Provide the (X, Y) coordinate of the cell's center where the given text is located.  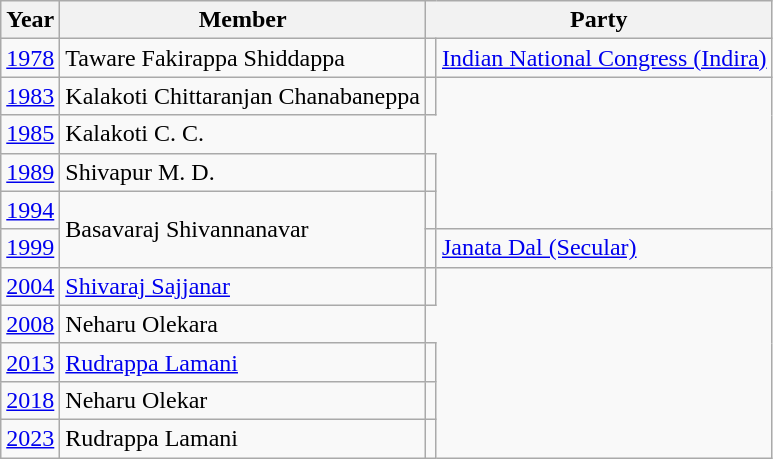
Neharu Olekar (243, 400)
1999 (30, 248)
Year (30, 20)
Member (243, 20)
1983 (30, 96)
Taware Fakirappa Shiddappa (243, 58)
1978 (30, 58)
Shivaraj Sajjanar (243, 286)
2008 (30, 324)
1985 (30, 134)
Neharu Olekara (243, 324)
Shivapur M. D. (243, 172)
Janata Dal (Secular) (604, 248)
Basavaraj Shivannanavar (243, 229)
2023 (30, 438)
Kalakoti C. C. (243, 134)
Indian National Congress (Indira) (604, 58)
1994 (30, 210)
Kalakoti Chittaranjan Chanabaneppa (243, 96)
2018 (30, 400)
1989 (30, 172)
2013 (30, 362)
2004 (30, 286)
Party (598, 20)
